Search for the cell housing the specified text and yield its (X, Y) center coordinate. 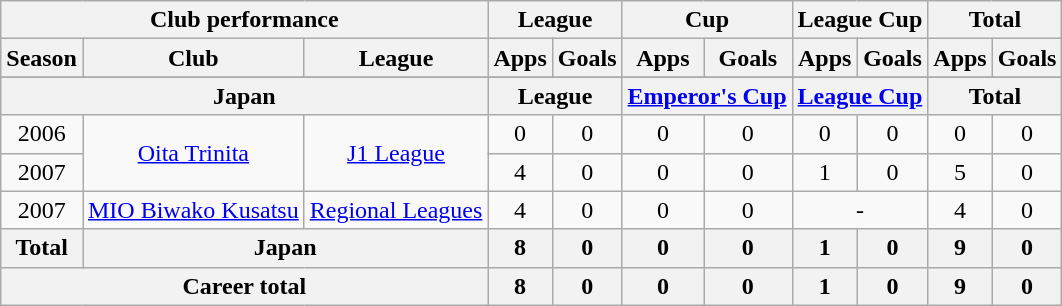
Club (193, 58)
5 (960, 172)
2006 (42, 134)
Career total (244, 286)
Oita Trinita (193, 153)
Cup (707, 20)
Season (42, 58)
- (860, 210)
J1 League (396, 153)
Regional Leagues (396, 210)
Club performance (244, 20)
Emperor's Cup (707, 96)
MIO Biwako Kusatsu (193, 210)
